Return the [X, Y] coordinate for the center point of the cell that contains the specified text.  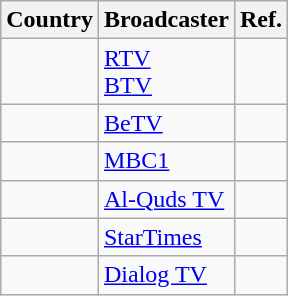
RTVBTV [166, 72]
Country [50, 20]
StarTimes [166, 237]
Ref. [260, 20]
MBC1 [166, 161]
Broadcaster [166, 20]
Al-Quds TV [166, 199]
Dialog TV [166, 275]
BeTV [166, 123]
